Return the (X, Y) coordinate for the center point of the cell that contains the specified text.  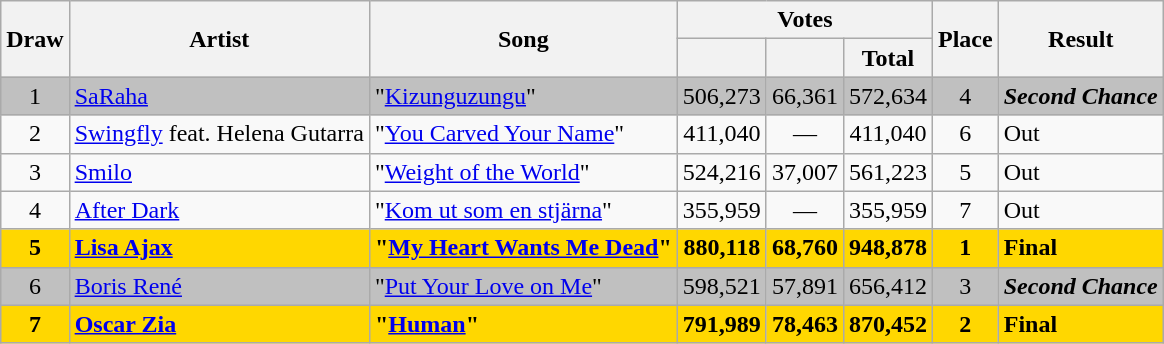
Oscar Zia (219, 324)
57,891 (804, 286)
561,223 (888, 172)
68,760 (804, 248)
78,463 (804, 324)
791,989 (722, 324)
SaRaha (219, 96)
"Kizunguzungu" (523, 96)
Boris René (219, 286)
870,452 (888, 324)
524,216 (722, 172)
948,878 (888, 248)
After Dark (219, 210)
37,007 (804, 172)
506,273 (722, 96)
"My Heart Wants Me Dead" (523, 248)
"You Carved Your Name" (523, 134)
"Human" (523, 324)
66,361 (804, 96)
Result (1080, 39)
Votes (804, 20)
"Weight of the World" (523, 172)
"Put Your Love on Me" (523, 286)
Artist (219, 39)
Draw (35, 39)
Total (888, 58)
656,412 (888, 286)
Smilo (219, 172)
572,634 (888, 96)
"Kom ut som en stjärna" (523, 210)
Song (523, 39)
Lisa Ajax (219, 248)
880,118 (722, 248)
598,521 (722, 286)
Place (966, 39)
Swingfly feat. Helena Gutarra (219, 134)
